Find where the given text appears and provide that cell's center as (X, Y) coordinate. 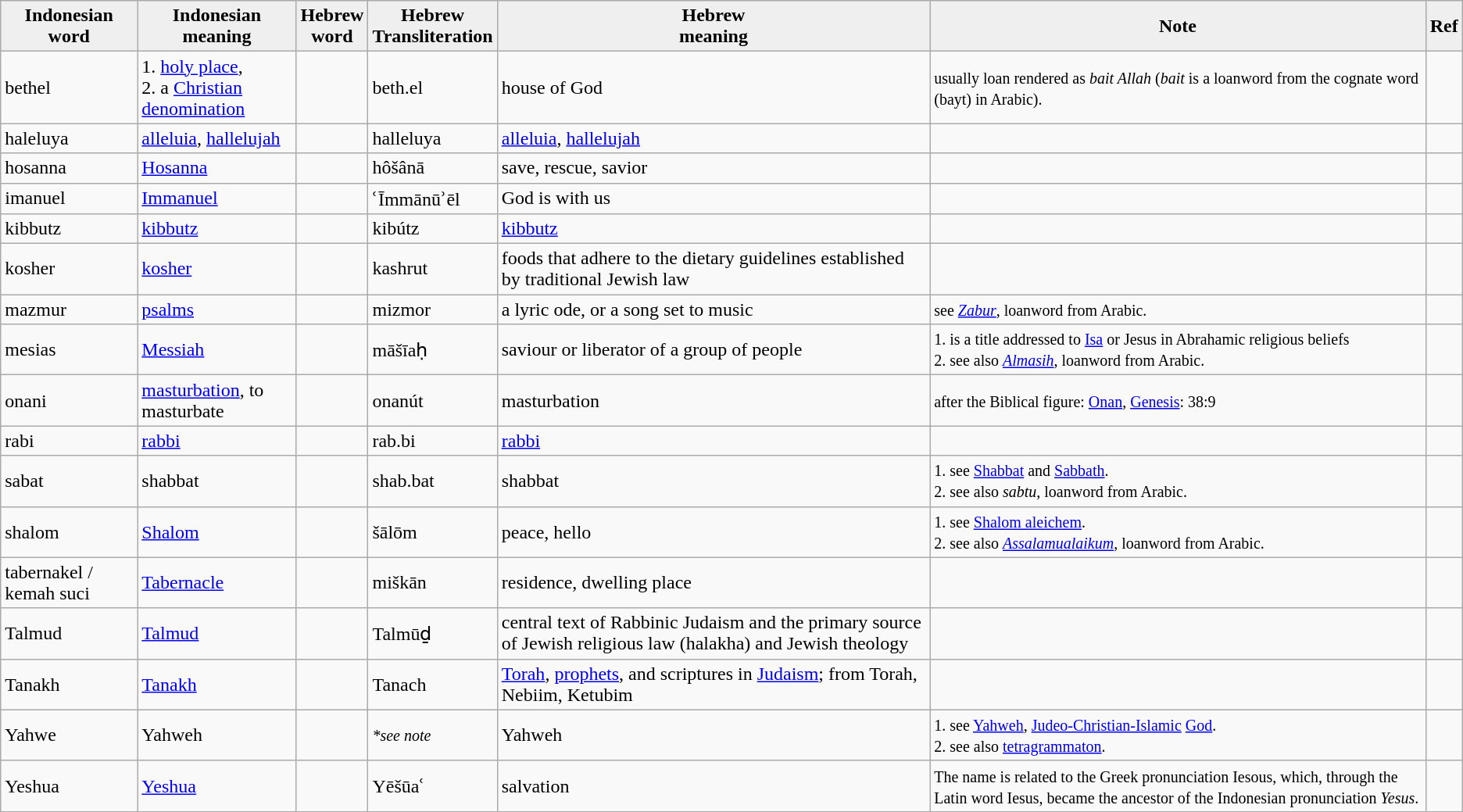
Hebrewword (332, 27)
mizmor (433, 309)
masturbation (714, 400)
Tanach (433, 685)
Shalom (217, 531)
Yahwe (69, 735)
1. see Shabbat and Sabbath.2. see also sabtu, loanword from Arabic. (1178, 481)
central text of Rabbinic Judaism and the primary source of Jewish religious law (halakha) and Jewish theology (714, 633)
Talmūḏ (433, 633)
masturbation, to masturbate (217, 400)
imanuel (69, 199)
Hosanna (217, 168)
1. holy place, 2. a Christian denomination (217, 88)
Indonesianmeaning (217, 27)
see Zabur, loanword from Arabic. (1178, 309)
HebrewTransliteration (433, 27)
1. see Shalom aleichem.2. see also Assalamualaikum, loanword from Arabic. (1178, 531)
a lyric ode, or a song set to music (714, 309)
shalom (69, 531)
kibútz (433, 229)
miškān (433, 583)
Note (1178, 27)
rab.bi (433, 441)
saviour or liberator of a group of people (714, 350)
psalms (217, 309)
house of God (714, 88)
bethel (69, 88)
māšīaḥ (433, 350)
šālōm (433, 531)
Immanuel (217, 199)
Yēšūaʿ (433, 786)
Torah, prophets, and scriptures in Judaism; from Torah, Nebiim, Ketubim (714, 685)
residence, dwelling place (714, 583)
save, rescue, savior (714, 168)
Hebrewmeaning (714, 27)
haleluya (69, 138)
after the Biblical figure: Onan, Genesis: 38:9 (1178, 400)
onanút (433, 400)
sabat (69, 481)
mazmur (69, 309)
Ref (1444, 27)
tabernakel / kemah suci (69, 583)
hosanna (69, 168)
ʿĪmmānūʾēl (433, 199)
rabi (69, 441)
Tabernacle (217, 583)
kashrut (433, 269)
foods that adhere to the dietary guidelines established by traditional Jewish law (714, 269)
mesias (69, 350)
usually loan rendered as bait Allah (bait is a loanword from the cognate word (bayt) in Arabic). (1178, 88)
salvation (714, 786)
shab.bat (433, 481)
Indonesianword (69, 27)
halleluya (433, 138)
peace, hello (714, 531)
*see note (433, 735)
hôšânā (433, 168)
1. is a title addressed to Isa or Jesus in Abrahamic religious beliefs 2. see also Almasih, loanword from Arabic. (1178, 350)
onani (69, 400)
1. see Yahweh, Judeo-Christian-Islamic God.2. see also tetragrammaton. (1178, 735)
beth.el (433, 88)
Messiah (217, 350)
God is with us (714, 199)
